Determine the (x, y) coordinate at the center of the cell enclosing the given text.  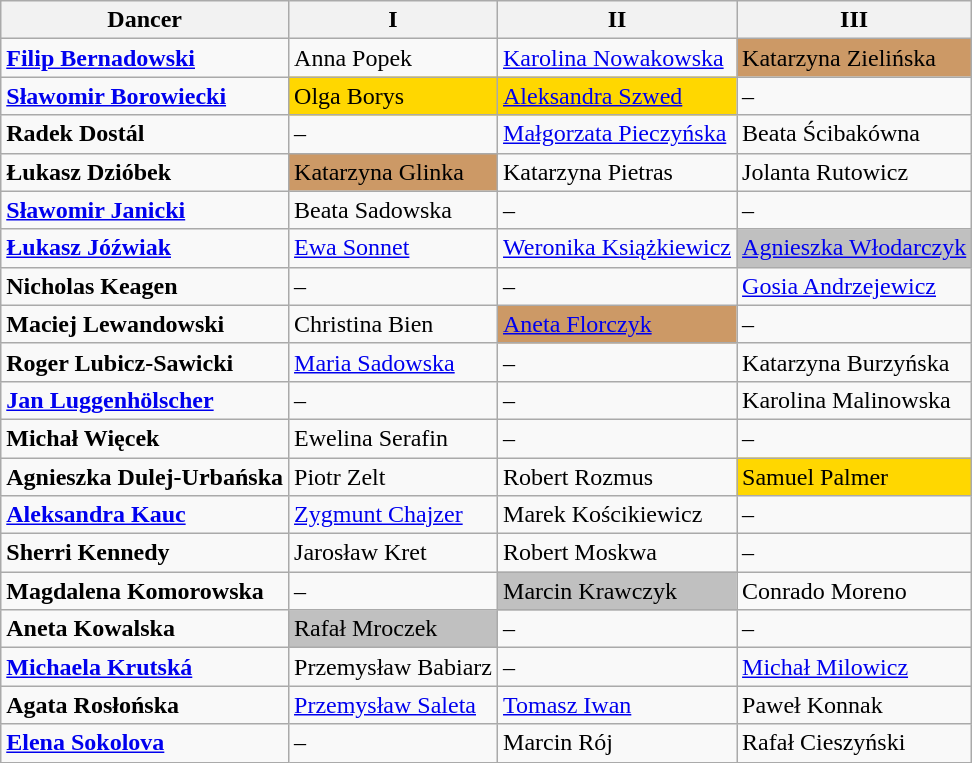
Łukasz Dzióbek (145, 172)
Rafał Cieszyński (854, 743)
Karolina Nowakowska (618, 58)
Katarzyna Glinka (394, 172)
II (618, 20)
III (854, 20)
Robert Moskwa (618, 553)
Michał Milowicz (854, 667)
Nicholas Keagen (145, 286)
Agnieszka Włodarczyk (854, 248)
Olga Borys (394, 96)
Jan Luggenhölscher (145, 400)
Beata Ścibakówna (854, 134)
Anna Popek (394, 58)
Katarzyna Zielińska (854, 58)
Jolanta Rutowicz (854, 172)
Marcin Rój (618, 743)
Roger Lubicz-Sawicki (145, 362)
Ewa Sonnet (394, 248)
Ewelina Serafin (394, 438)
Przemysław Babiarz (394, 667)
Łukasz Jóźwiak (145, 248)
Dancer (145, 20)
Marcin Krawczyk (618, 591)
Karolina Malinowska (854, 400)
Rafał Mroczek (394, 629)
Przemysław Saleta (394, 705)
Gosia Andrzejewicz (854, 286)
Samuel Palmer (854, 477)
Agata Rosłońska (145, 705)
Paweł Konnak (854, 705)
Sławomir Borowiecki (145, 96)
Filip Bernadowski (145, 58)
Aneta Florczyk (618, 324)
Beata Sadowska (394, 210)
Katarzyna Pietras (618, 172)
Katarzyna Burzyńska (854, 362)
Robert Rozmus (618, 477)
I (394, 20)
Marek Kościkiewicz (618, 515)
Sławomir Janicki (145, 210)
Magdalena Komorowska (145, 591)
Aleksandra Kauc (145, 515)
Tomasz Iwan (618, 705)
Conrado Moreno (854, 591)
Piotr Zelt (394, 477)
Jarosław Kret (394, 553)
Maciej Lewandowski (145, 324)
Aneta Kowalska (145, 629)
Aleksandra Szwed (618, 96)
Sherri Kennedy (145, 553)
Michał Więcek (145, 438)
Małgorzata Pieczyńska (618, 134)
Christina Bien (394, 324)
Michaela Krutská (145, 667)
Maria Sadowska (394, 362)
Agnieszka Dulej-Urbańska (145, 477)
Zygmunt Chajzer (394, 515)
Elena Sokolova (145, 743)
Radek Dostál (145, 134)
Weronika Książkiewicz (618, 248)
